Pinpoint the cell where the given text exists, returning its (X, Y) midpoint coordinate. 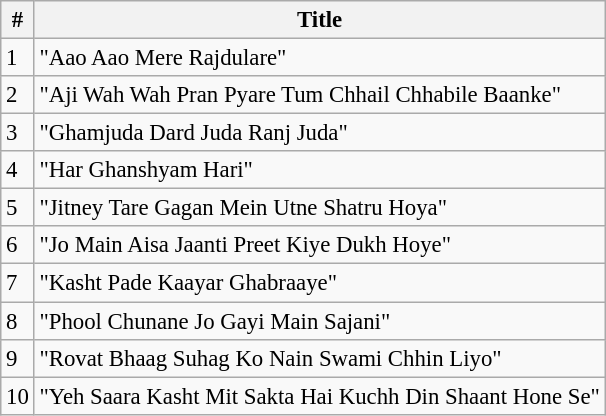
"Phool Chunane Jo Gayi Main Sajani" (320, 321)
# (18, 20)
"Aao Aao Mere Rajdulare" (320, 58)
Title (320, 20)
"Kasht Pade Kaayar Ghabraaye" (320, 283)
"Rovat Bhaag Suhag Ko Nain Swami Chhin Liyo" (320, 358)
6 (18, 245)
9 (18, 358)
7 (18, 283)
"Yeh Saara Kasht Mit Sakta Hai Kuchh Din Shaant Hone Se" (320, 396)
"Aji Wah Wah Pran Pyare Tum Chhail Chhabile Baanke" (320, 95)
3 (18, 133)
4 (18, 170)
"Jo Main Aisa Jaanti Preet Kiye Dukh Hoye" (320, 245)
8 (18, 321)
5 (18, 208)
2 (18, 95)
"Ghamjuda Dard Juda Ranj Juda" (320, 133)
"Har Ghanshyam Hari" (320, 170)
"Jitney Tare Gagan Mein Utne Shatru Hoya" (320, 208)
1 (18, 58)
10 (18, 396)
